Search for the cell housing the specified text and yield its [x, y] center coordinate. 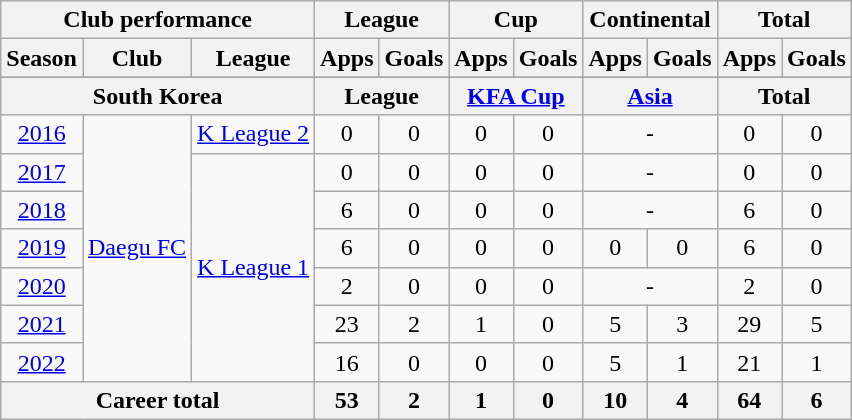
Career total [158, 400]
KFA Cup [516, 96]
3 [682, 324]
K League 1 [254, 267]
2021 [42, 324]
2016 [42, 134]
53 [347, 400]
21 [749, 362]
South Korea [158, 96]
2017 [42, 172]
64 [749, 400]
K League 2 [254, 134]
16 [347, 362]
Cup [516, 20]
2019 [42, 248]
2018 [42, 210]
29 [749, 324]
2020 [42, 286]
Club performance [158, 20]
10 [615, 400]
Daegu FC [136, 248]
4 [682, 400]
Continental [650, 20]
Season [42, 58]
Asia [650, 96]
Club [136, 58]
2022 [42, 362]
23 [347, 324]
